Find where the given text appears and provide that cell's center as [x, y] coordinate. 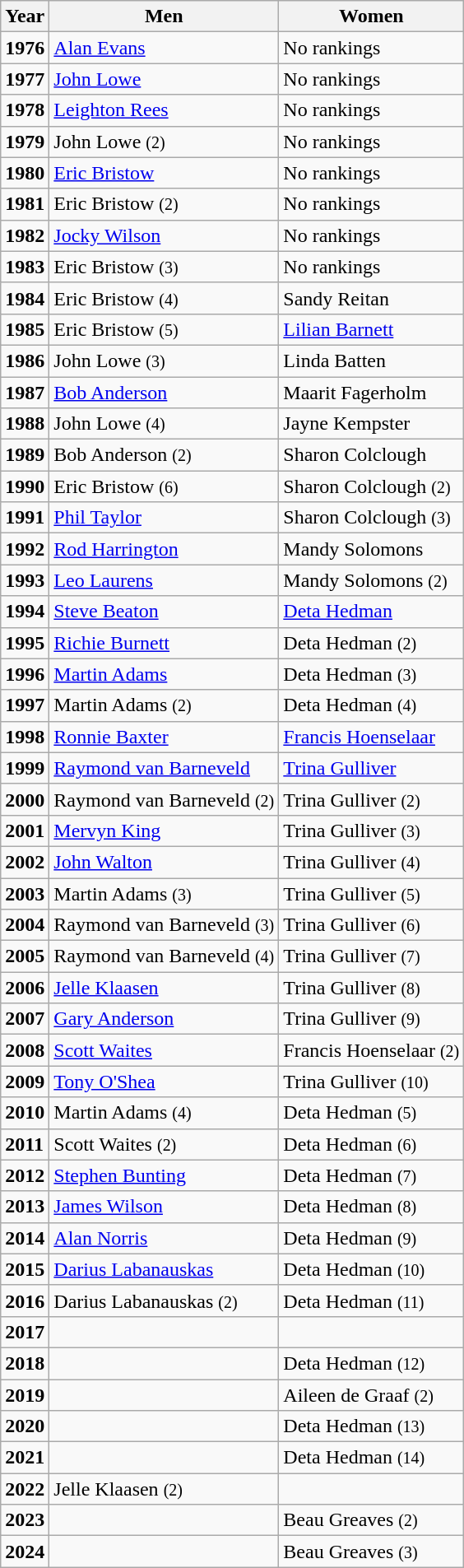
Darius Labanauskas [165, 1269]
Deta Hedman [372, 612]
2006 [25, 988]
Eric Bristow (6) [165, 486]
Trina Gulliver (10) [372, 1082]
Richie Burnett [165, 643]
Raymond van Barneveld (2) [165, 799]
Bob Anderson (2) [165, 455]
Eric Bristow (4) [165, 298]
1989 [25, 455]
Francis Hoenselaar [372, 737]
1985 [25, 329]
2013 [25, 1207]
2021 [25, 1458]
Alan Norris [165, 1238]
Leo Laurens [165, 580]
Raymond van Barneveld (4) [165, 956]
2018 [25, 1363]
Jayne Kempster [372, 424]
Sharon Colclough (2) [372, 486]
2001 [25, 831]
Deta Hedman (3) [372, 674]
Sandy Reitan [372, 298]
Phil Taylor [165, 518]
Rod Harrington [165, 549]
Martin Adams (3) [165, 893]
1995 [25, 643]
John Lowe (4) [165, 424]
2007 [25, 1019]
Deta Hedman (14) [372, 1458]
Mandy Solomons [372, 549]
Linda Batten [372, 361]
1980 [25, 173]
2008 [25, 1050]
2000 [25, 799]
1998 [25, 737]
2005 [25, 956]
Women [372, 16]
John Lowe (2) [165, 142]
Deta Hedman (6) [372, 1144]
1981 [25, 204]
1996 [25, 674]
Darius Labanauskas (2) [165, 1300]
Deta Hedman (8) [372, 1207]
Leighton Rees [165, 110]
1983 [25, 267]
Francis Hoenselaar (2) [372, 1050]
Trina Gulliver (6) [372, 925]
Deta Hedman (4) [372, 705]
Deta Hedman (2) [372, 643]
Year [25, 16]
Deta Hedman (12) [372, 1363]
Trina Gulliver (7) [372, 956]
2020 [25, 1426]
Bob Anderson [165, 393]
Sharon Colclough [372, 455]
Trina Gulliver (3) [372, 831]
Deta Hedman (5) [372, 1113]
James Wilson [165, 1207]
Trina Gulliver (9) [372, 1019]
John Walton [165, 862]
Scott Waites [165, 1050]
2010 [25, 1113]
2014 [25, 1238]
2019 [25, 1395]
1988 [25, 424]
2017 [25, 1332]
Tony O'Shea [165, 1082]
Deta Hedman (11) [372, 1300]
Deta Hedman (13) [372, 1426]
1993 [25, 580]
Alan Evans [165, 48]
Eric Bristow [165, 173]
Aileen de Graaf (2) [372, 1395]
Gary Anderson [165, 1019]
2015 [25, 1269]
2023 [25, 1520]
1978 [25, 110]
2003 [25, 893]
Trina Gulliver (4) [372, 862]
Scott Waites (2) [165, 1144]
Raymond van Barneveld (3) [165, 925]
2004 [25, 925]
Jocky Wilson [165, 235]
1977 [25, 79]
2024 [25, 1552]
Mervyn King [165, 831]
2016 [25, 1300]
Stephen Bunting [165, 1175]
1990 [25, 486]
1984 [25, 298]
1999 [25, 768]
1979 [25, 142]
2009 [25, 1082]
1982 [25, 235]
Deta Hedman (7) [372, 1175]
Ronnie Baxter [165, 737]
1987 [25, 393]
Beau Greaves (2) [372, 1520]
Maarit Fagerholm [372, 393]
Beau Greaves (3) [372, 1552]
Men [165, 16]
Mandy Solomons (2) [372, 580]
Trina Gulliver (8) [372, 988]
Eric Bristow (5) [165, 329]
Steve Beaton [165, 612]
Eric Bristow (2) [165, 204]
2012 [25, 1175]
Trina Gulliver (5) [372, 893]
1997 [25, 705]
Jelle Klaasen [165, 988]
2002 [25, 862]
Trina Gulliver (2) [372, 799]
Deta Hedman (10) [372, 1269]
1976 [25, 48]
1992 [25, 549]
Eric Bristow (3) [165, 267]
1986 [25, 361]
Martin Adams [165, 674]
2022 [25, 1489]
2011 [25, 1144]
Lilian Barnett [372, 329]
Martin Adams (4) [165, 1113]
1994 [25, 612]
John Lowe (3) [165, 361]
1991 [25, 518]
John Lowe [165, 79]
Raymond van Barneveld [165, 768]
Sharon Colclough (3) [372, 518]
Jelle Klaasen (2) [165, 1489]
Martin Adams (2) [165, 705]
Trina Gulliver [372, 768]
Deta Hedman (9) [372, 1238]
